Locate the cell with the specified text and output its [x, y] center coordinate. 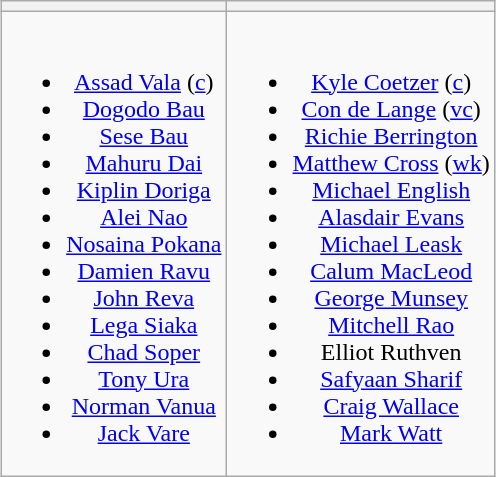
Assad Vala (c)Dogodo BauSese BauMahuru DaiKiplin DorigaAlei NaoNosaina PokanaDamien RavuJohn RevaLega SiakaChad SoperTony UraNorman VanuaJack Vare [114, 244]
